Scan for the cell matching the given text and deliver its (X, Y) coordinate at center. 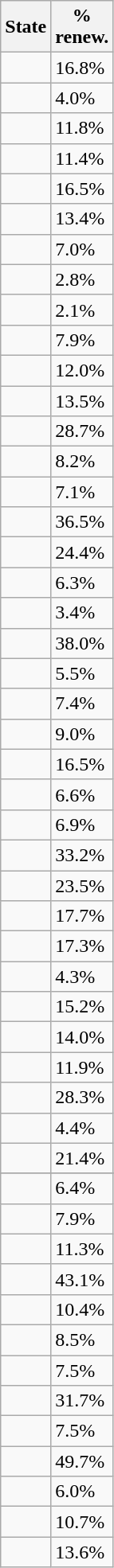
43.1% (82, 1279)
36.5% (82, 522)
6.4% (82, 1188)
28.7% (82, 431)
17.7% (82, 916)
7.0% (82, 249)
7.1% (82, 492)
7.4% (82, 704)
2.1% (82, 310)
11.4% (82, 158)
6.9% (82, 825)
31.7% (82, 1401)
13.5% (82, 400)
24.4% (82, 552)
4.3% (82, 977)
6.0% (82, 1492)
16.8% (82, 68)
10.4% (82, 1309)
8.2% (82, 462)
11.8% (82, 128)
13.6% (82, 1552)
10.7% (82, 1522)
14.0% (82, 1037)
3.4% (82, 613)
49.7% (82, 1461)
6.6% (82, 794)
21.4% (82, 1158)
8.5% (82, 1340)
13.4% (82, 219)
11.3% (82, 1249)
%renew. (82, 27)
23.5% (82, 886)
17.3% (82, 946)
4.0% (82, 98)
38.0% (82, 643)
5.5% (82, 673)
2.8% (82, 279)
4.4% (82, 1128)
11.9% (82, 1067)
9.0% (82, 734)
15.2% (82, 1007)
State (26, 27)
33.2% (82, 855)
12.0% (82, 370)
28.3% (82, 1098)
6.3% (82, 583)
